From the cell containing the given text, extract its center point as [X, Y] coordinate. 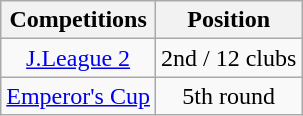
Emperor's Cup [78, 96]
5th round [228, 96]
2nd / 12 clubs [228, 58]
Position [228, 20]
J.League 2 [78, 58]
Competitions [78, 20]
